Provide the [X, Y] coordinate of the cell's center where the given text is located.  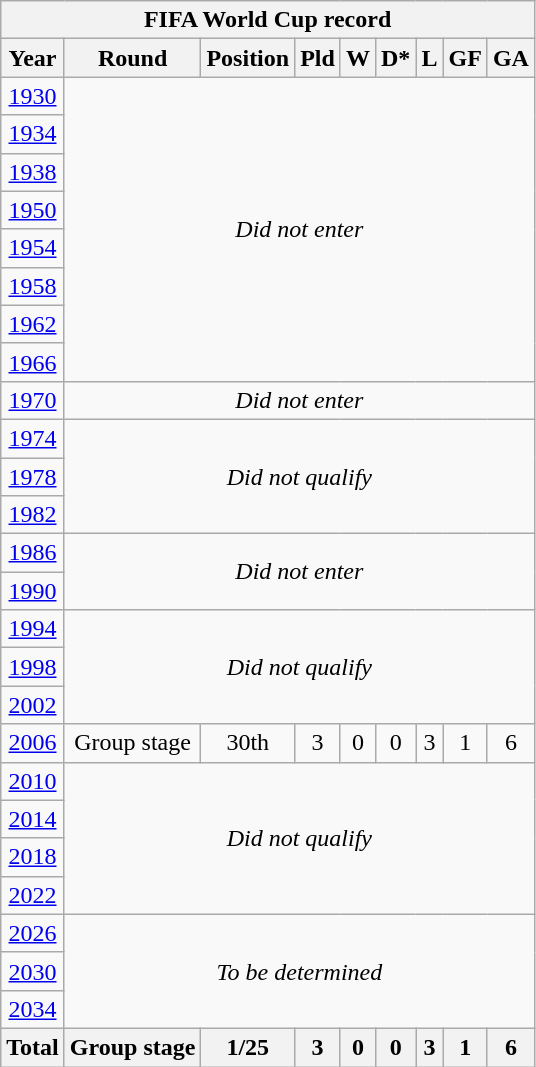
1998 [33, 667]
2022 [33, 895]
2014 [33, 819]
1970 [33, 400]
1978 [33, 477]
1938 [33, 172]
To be determined [299, 971]
2006 [33, 743]
W [358, 58]
1958 [33, 286]
Pld [318, 58]
2030 [33, 971]
Year [33, 58]
1934 [33, 134]
1954 [33, 248]
2034 [33, 1009]
1950 [33, 210]
1966 [33, 362]
1990 [33, 591]
1962 [33, 324]
Position [248, 58]
1986 [33, 553]
1982 [33, 515]
Total [33, 1047]
1994 [33, 629]
1974 [33, 438]
D* [395, 58]
2026 [33, 933]
Round [132, 58]
2010 [33, 781]
GF [465, 58]
1930 [33, 96]
2002 [33, 705]
GA [510, 58]
FIFA World Cup record [268, 20]
L [430, 58]
30th [248, 743]
2018 [33, 857]
1/25 [248, 1047]
